Identify which cell holds the provided text, then report its (X, Y) central coordinate. 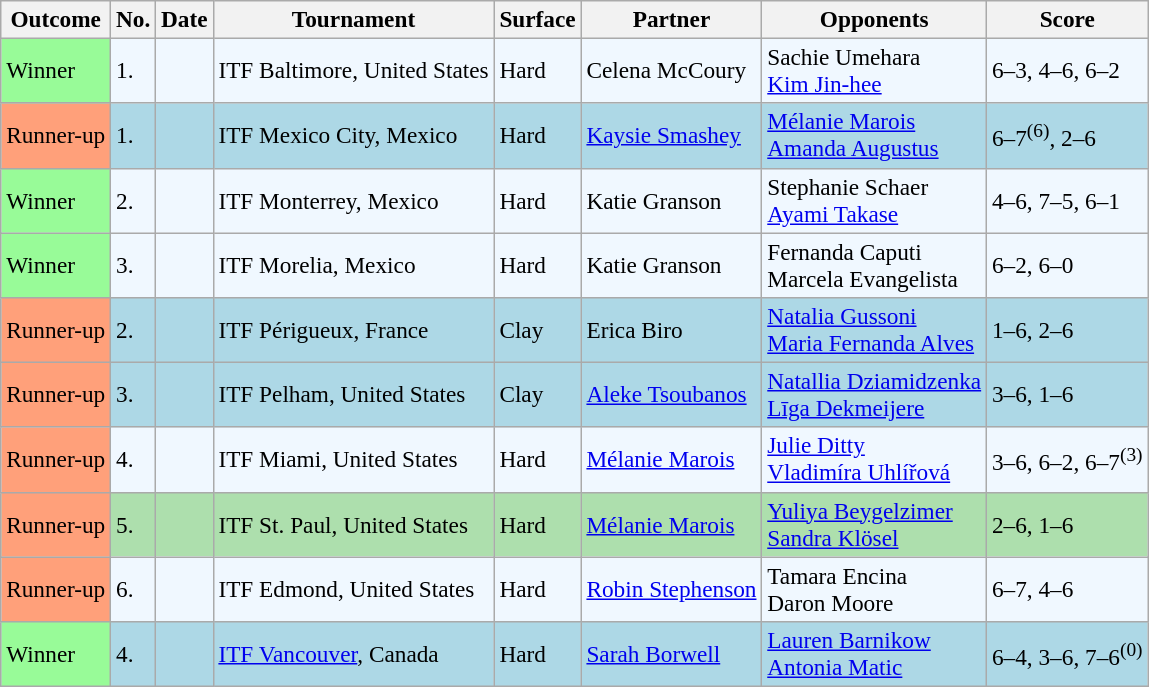
ITF Vancouver, Canada (354, 654)
Fernanda Caputi Marcela Evangelista (874, 264)
Tournament (354, 19)
Lauren Barnikow Antonia Matic (874, 654)
Robin Stephenson (672, 588)
Erica Biro (672, 330)
3–6, 6–2, 6–7(3) (1068, 460)
Date (184, 19)
3–6, 1–6 (1068, 394)
ITF St. Paul, United States (354, 524)
Kaysie Smashey (672, 136)
ITF Mexico City, Mexico (354, 136)
Surface (538, 19)
6–7(6), 2–6 (1068, 136)
Opponents (874, 19)
ITF Périgueux, France (354, 330)
6–3, 4–6, 6–2 (1068, 70)
Tamara Encina Daron Moore (874, 588)
No. (134, 19)
6–2, 6–0 (1068, 264)
6–7, 4–6 (1068, 588)
Outcome (56, 19)
Aleke Tsoubanos (672, 394)
Stephanie Schaer Ayami Takase (874, 200)
Mélanie Marois Amanda Augustus (874, 136)
Natallia Dziamidzenka Līga Dekmeijere (874, 394)
6–4, 3–6, 7–6(0) (1068, 654)
Sachie Umehara Kim Jin-hee (874, 70)
1–6, 2–6 (1068, 330)
Julie Ditty Vladimíra Uhlířová (874, 460)
Sarah Borwell (672, 654)
6. (134, 588)
5. (134, 524)
Celena McCoury (672, 70)
ITF Miami, United States (354, 460)
Yuliya Beygelzimer Sandra Klösel (874, 524)
Partner (672, 19)
ITF Morelia, Mexico (354, 264)
Natalia Gussoni Maria Fernanda Alves (874, 330)
Score (1068, 19)
ITF Monterrey, Mexico (354, 200)
ITF Edmond, United States (354, 588)
ITF Baltimore, United States (354, 70)
2–6, 1–6 (1068, 524)
4–6, 7–5, 6–1 (1068, 200)
ITF Pelham, United States (354, 394)
